Search for the cell housing the specified text and yield its (X, Y) center coordinate. 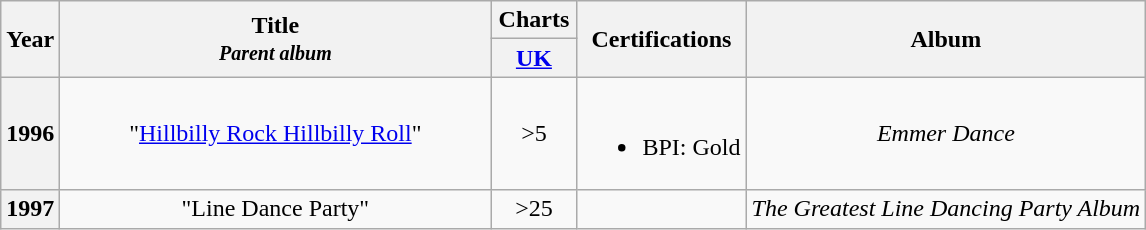
BPI: Gold (662, 134)
"Hillbilly Rock Hillbilly Roll" (276, 134)
Year (30, 39)
>5 (534, 134)
1997 (30, 209)
Certifications (662, 39)
Emmer Dance (946, 134)
>25 (534, 209)
"Line Dance Party" (276, 209)
The Greatest Line Dancing Party Album (946, 209)
Album (946, 39)
Charts (534, 20)
1996 (30, 134)
UK (534, 58)
Title Parent album (276, 39)
